For the text-containing cell, return its midpoint in (x, y) coordinate format. 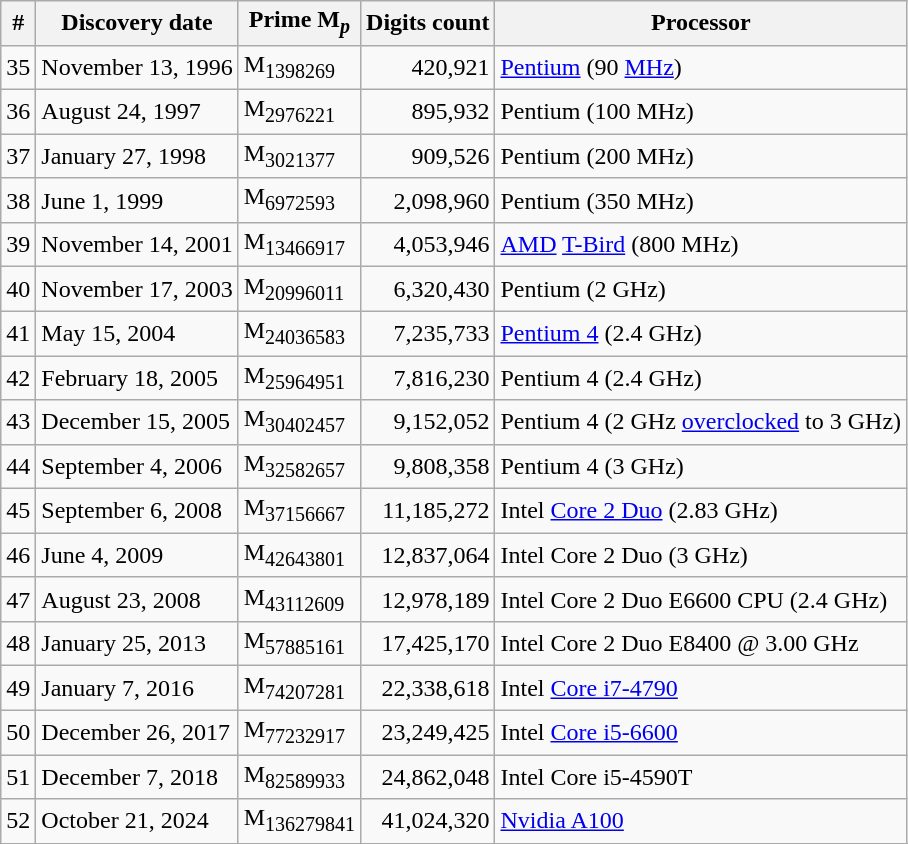
M82589933 (299, 777)
43 (18, 422)
46 (18, 555)
Discovery date (137, 23)
June 1, 1999 (137, 200)
M32582657 (299, 466)
Digits count (428, 23)
August 23, 2008 (137, 599)
M3021377 (299, 156)
Pentium (350 MHz) (701, 200)
M1398269 (299, 67)
Nvidia A100 (701, 821)
52 (18, 821)
909,526 (428, 156)
35 (18, 67)
January 27, 1998 (137, 156)
May 15, 2004 (137, 333)
Pentium 4 (3 GHz) (701, 466)
October 21, 2024 (137, 821)
M2976221 (299, 111)
M136279841 (299, 821)
December 15, 2005 (137, 422)
23,249,425 (428, 732)
December 7, 2018 (137, 777)
24,862,048 (428, 777)
M77232917 (299, 732)
49 (18, 688)
February 18, 2005 (137, 378)
47 (18, 599)
44 (18, 466)
September 6, 2008 (137, 511)
January 25, 2013 (137, 644)
Prime Mp (299, 23)
Intel Core i7-4790 (701, 688)
Pentium (2 GHz) (701, 289)
2,098,960 (428, 200)
Intel Core 2 Duo (2.83 GHz) (701, 511)
Pentium 4 (2 GHz overclocked to 3 GHz) (701, 422)
Intel Core 2 Duo E8400 @ 3.00 GHz (701, 644)
M20996011 (299, 289)
M13466917 (299, 244)
40 (18, 289)
November 14, 2001 (137, 244)
M24036583 (299, 333)
895,932 (428, 111)
M42643801 (299, 555)
June 4, 2009 (137, 555)
48 (18, 644)
Pentium (100 MHz) (701, 111)
9,808,358 (428, 466)
December 26, 2017 (137, 732)
M6972593 (299, 200)
50 (18, 732)
39 (18, 244)
45 (18, 511)
17,425,170 (428, 644)
41 (18, 333)
Intel Core 2 Duo E6600 CPU (2.4 GHz) (701, 599)
7,235,733 (428, 333)
Intel Core i5-4590T (701, 777)
7,816,230 (428, 378)
41,024,320 (428, 821)
M37156667 (299, 511)
August 24, 1997 (137, 111)
37 (18, 156)
Intel Core i5-6600 (701, 732)
September 4, 2006 (137, 466)
M30402457 (299, 422)
22,338,618 (428, 688)
6,320,430 (428, 289)
AMD T-Bird (800 MHz) (701, 244)
Pentium (90 MHz) (701, 67)
11,185,272 (428, 511)
420,921 (428, 67)
M74207281 (299, 688)
36 (18, 111)
12,978,189 (428, 599)
M25964951 (299, 378)
M43112609 (299, 599)
Intel Core 2 Duo (3 GHz) (701, 555)
12,837,064 (428, 555)
51 (18, 777)
# (18, 23)
January 7, 2016 (137, 688)
42 (18, 378)
Pentium (200 MHz) (701, 156)
November 17, 2003 (137, 289)
4,053,946 (428, 244)
M57885161 (299, 644)
November 13, 1996 (137, 67)
9,152,052 (428, 422)
Processor (701, 23)
38 (18, 200)
